From the cell containing the given text, extract its center point as (x, y) coordinate. 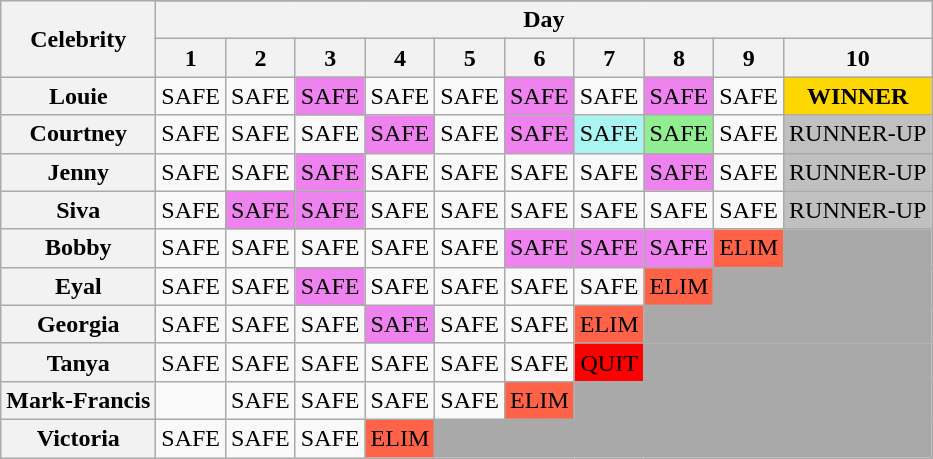
Bobby (78, 248)
Courtney (78, 134)
Georgia (78, 324)
3 (330, 58)
Louie (78, 96)
5 (470, 58)
1 (191, 58)
Victoria (78, 438)
WINNER (858, 96)
Eyal (78, 286)
4 (400, 58)
8 (679, 58)
9 (749, 58)
Tanya (78, 362)
Mark-Francis (78, 400)
Siva (78, 210)
7 (609, 58)
10 (858, 58)
Day (544, 20)
6 (540, 58)
Celebrity (78, 39)
2 (261, 58)
QUIT (609, 362)
Jenny (78, 172)
